Extract the (x, y) coordinate from the center of the cell holding the provided text.  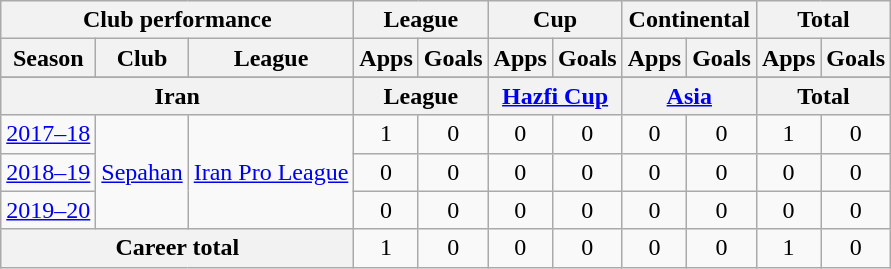
Season (48, 58)
Sepahan (142, 172)
Career total (178, 248)
Iran Pro League (271, 172)
2018–19 (48, 172)
Cup (555, 20)
Club (142, 58)
Club performance (178, 20)
Iran (178, 96)
2017–18 (48, 134)
2019–20 (48, 210)
Hazfi Cup (555, 96)
Asia (689, 96)
Continental (689, 20)
